From the cell containing the given text, extract its center point as [x, y] coordinate. 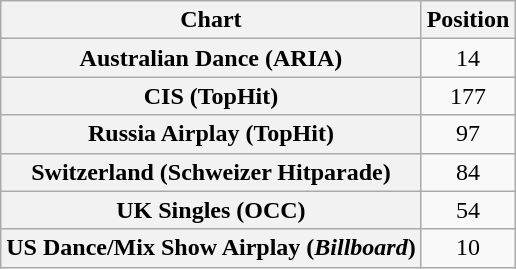
CIS (TopHit) [211, 96]
14 [468, 58]
US Dance/Mix Show Airplay (Billboard) [211, 248]
Australian Dance (ARIA) [211, 58]
Russia Airplay (TopHit) [211, 134]
Chart [211, 20]
97 [468, 134]
Switzerland (Schweizer Hitparade) [211, 172]
177 [468, 96]
UK Singles (OCC) [211, 210]
84 [468, 172]
Position [468, 20]
10 [468, 248]
54 [468, 210]
